Return the (x, y) coordinate for the center point of the cell that contains the specified text.  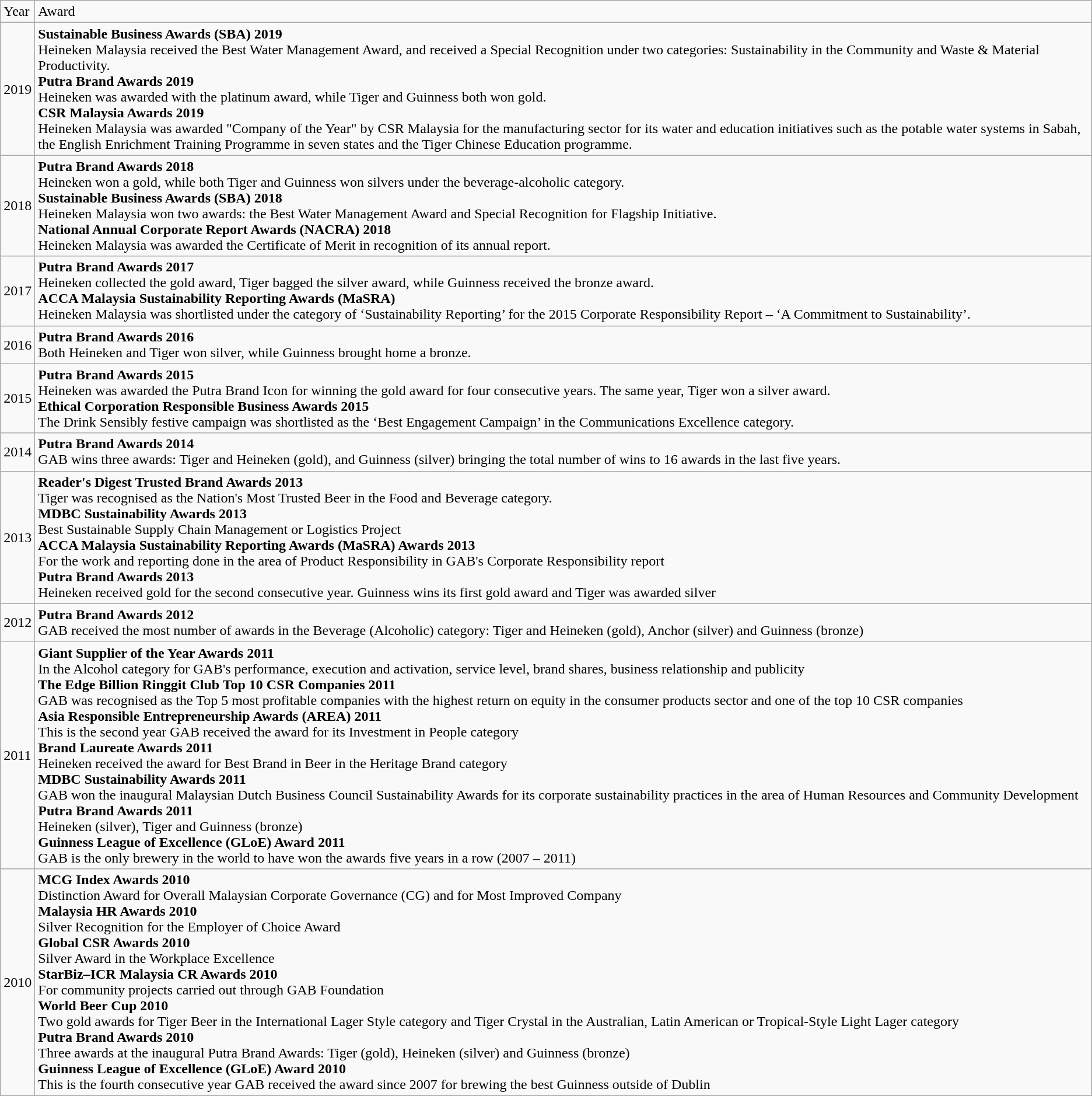
2013 (17, 537)
Putra Brand Awards 2016Both Heineken and Tiger won silver, while Guinness brought home a bronze. (563, 344)
2016 (17, 344)
2015 (17, 398)
2011 (17, 755)
2010 (17, 982)
2019 (17, 89)
2018 (17, 205)
Year (17, 12)
2014 (17, 452)
2012 (17, 622)
Award (563, 12)
2017 (17, 291)
